Scan for the cell matching the given text and deliver its (X, Y) coordinate at center. 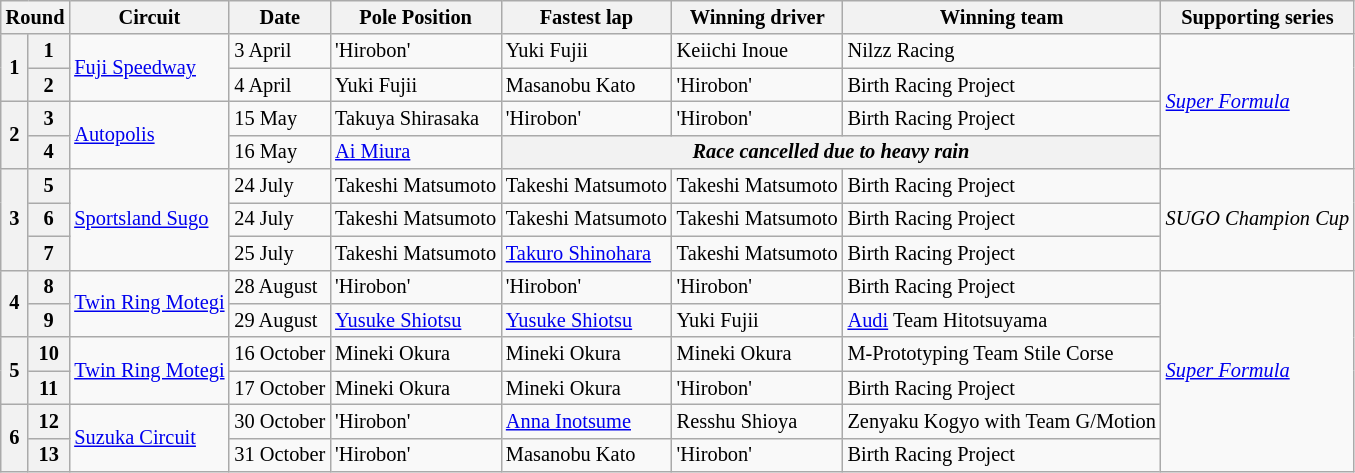
Fastest lap (586, 17)
25 July (280, 253)
Resshu Shioya (758, 421)
13 (48, 455)
11 (48, 388)
Winning driver (758, 17)
Round (36, 17)
15 May (280, 118)
M-Prototyping Team Stile Corse (1002, 354)
Supporting series (1258, 17)
28 August (280, 287)
Zenyaku Kogyo with Team G/Motion (1002, 421)
Suzuka Circuit (149, 438)
Ai Miura (416, 152)
Winning team (1002, 17)
12 (48, 421)
17 October (280, 388)
Audi Team Hitotsuyama (1002, 320)
3 April (280, 51)
Takuya Shirasaka (416, 118)
8 (48, 287)
Sportsland Sugo (149, 220)
Pole Position (416, 17)
Nilzz Racing (1002, 51)
Anna Inotsume (586, 421)
4 April (280, 85)
16 October (280, 354)
Keiichi Inoue (758, 51)
SUGO Champion Cup (1258, 220)
Race cancelled due to heavy rain (831, 152)
Autopolis (149, 134)
Fuji Speedway (149, 68)
16 May (280, 152)
31 October (280, 455)
7 (48, 253)
Date (280, 17)
Circuit (149, 17)
30 October (280, 421)
9 (48, 320)
10 (48, 354)
Takuro Shinohara (586, 253)
29 August (280, 320)
